Return (x, y) of the center of cell containing provided text 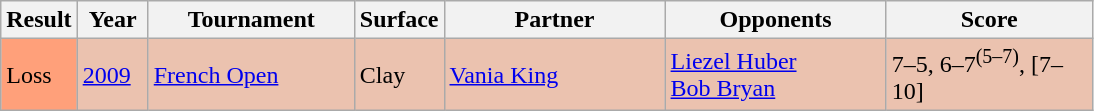
2009 (112, 75)
7–5, 6–7(5–7), [7–10] (989, 75)
Clay (399, 75)
Year (112, 20)
Vania King (554, 75)
Score (989, 20)
Loss (39, 75)
Opponents (776, 20)
Tournament (251, 20)
Liezel Huber Bob Bryan (776, 75)
Result (39, 20)
Surface (399, 20)
Partner (554, 20)
French Open (251, 75)
